Detect which cell encompasses the target text, then output its (x, y) center coordinate. 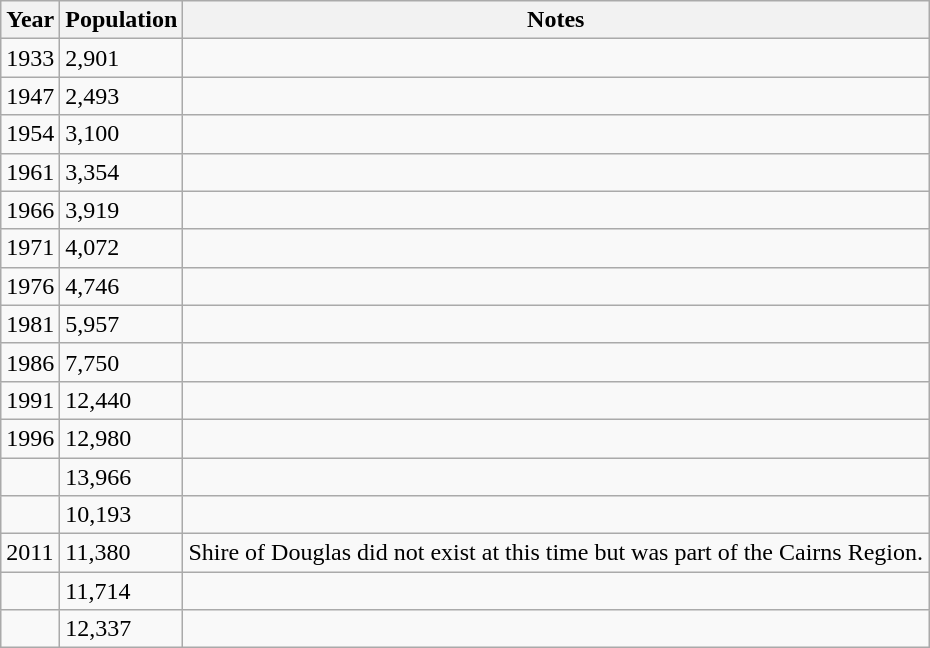
5,957 (122, 324)
Year (30, 20)
1991 (30, 400)
Notes (556, 20)
1961 (30, 172)
1947 (30, 96)
10,193 (122, 515)
2,901 (122, 58)
3,354 (122, 172)
1971 (30, 248)
Shire of Douglas did not exist at this time but was part of the Cairns Region. (556, 553)
4,746 (122, 286)
1996 (30, 438)
12,440 (122, 400)
2,493 (122, 96)
1933 (30, 58)
7,750 (122, 362)
1981 (30, 324)
Population (122, 20)
13,966 (122, 477)
2011 (30, 553)
11,380 (122, 553)
1954 (30, 134)
12,980 (122, 438)
4,072 (122, 248)
11,714 (122, 591)
3,100 (122, 134)
1986 (30, 362)
1976 (30, 286)
12,337 (122, 629)
3,919 (122, 210)
1966 (30, 210)
